Extract the [x, y] coordinate from the center of the cell holding the provided text.  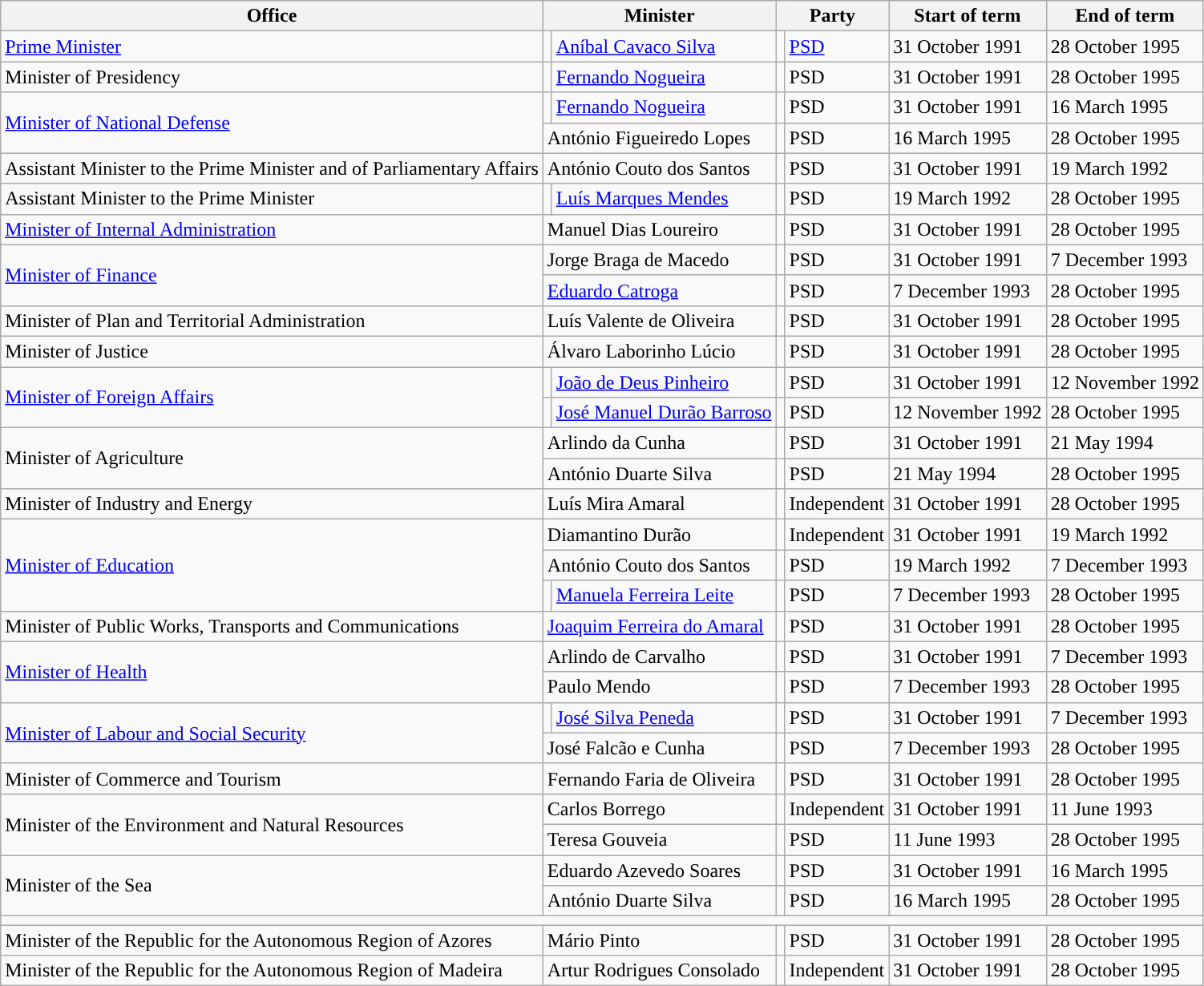
Minister of Labour and Social Security [273, 733]
Minister of Public Works, Transports and Communications [273, 626]
Diamantino Durão [659, 535]
Minister of National Defense [273, 123]
Minister of Internal Administration [273, 229]
António Figueiredo Lopes [659, 138]
Paulo Mendo [659, 687]
Minister of the Environment and Natural Resources [273, 824]
Minister of Finance [273, 275]
Start of term [968, 16]
Luís Valente de Oliveira [659, 321]
Artur Rodrigues Consolado [659, 971]
Arlindo da Cunha [659, 443]
Minister of Foreign Affairs [273, 398]
Minister of Agriculture [273, 459]
Manuel Dias Loureiro [659, 229]
Eduardo Azevedo Soares [659, 870]
Arlindo de Carvalho [659, 657]
Joaquim Ferreira do Amaral [659, 626]
Prime Minister [273, 46]
Minister of the Republic for the Autonomous Region of Madeira [273, 971]
Minister of the Sea [273, 885]
Minister of Industry and Energy [273, 504]
Minister of Education [273, 565]
Minister of Plan and Territorial Administration [273, 321]
José Falcão e Cunha [659, 748]
Aníbal Cavaco Silva [664, 46]
Minister of Commerce and Tourism [273, 778]
Minister of Health [273, 672]
Minister of Justice [273, 351]
Assistant Minister to the Prime Minister and of Parliamentary Affairs [273, 168]
Mário Pinto [659, 940]
Office [273, 16]
Party [832, 16]
Luís Mira Amaral [659, 504]
Minister of the Republic for the Autonomous Region of Azores [273, 940]
Fernando Faria de Oliveira [659, 778]
José Silva Peneda [664, 717]
End of term [1125, 16]
Teresa Gouveia [659, 839]
Manuela Ferreira Leite [664, 596]
José Manuel Durão Barroso [664, 413]
Eduardo Catroga [659, 290]
Álvaro Laborinho Lúcio [659, 351]
Minister [659, 16]
Carlos Borrego [659, 809]
Assistant Minister to the Prime Minister [273, 199]
Luís Marques Mendes [664, 199]
João de Deus Pinheiro [664, 382]
Jorge Braga de Macedo [659, 260]
Minister of Presidency [273, 77]
